Return the [x, y] coordinate for the center point of the cell that contains the specified text.  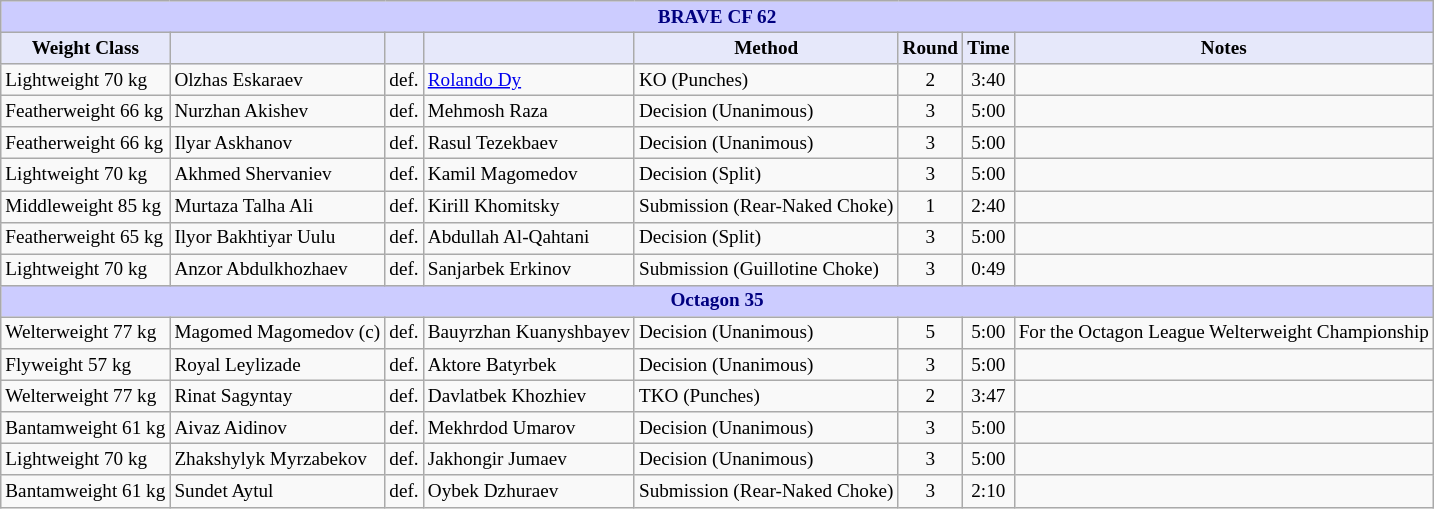
Flyweight 57 kg [86, 365]
Middleweight 85 kg [86, 206]
For the Octagon League Welterweight Championship [1224, 333]
Time [988, 48]
Notes [1224, 48]
Davlatbek Khozhiev [528, 396]
Round [930, 48]
Weight Class [86, 48]
Octagon 35 [718, 301]
Abdullah Al-Qahtani [528, 238]
Ilyar Askhanov [278, 143]
Nurzhan Akishev [278, 111]
Murtaza Talha Ali [278, 206]
Akhmed Shervaniev [278, 175]
Sanjarbek Erkinov [528, 270]
Method [766, 48]
5 [930, 333]
Aivaz Aidinov [278, 428]
Aktore Batyrbek [528, 365]
KO (Punches) [766, 80]
Royal Leylizade [278, 365]
Jakhongir Jumaev [528, 460]
Rinat Sagyntay [278, 396]
Featherweight 65 kg [86, 238]
Rasul Tezekbaev [528, 143]
Sundet Aytul [278, 491]
Oybek Dzhuraev [528, 491]
2:40 [988, 206]
TKO (Punches) [766, 396]
Olzhas Eskaraev [278, 80]
Kirill Khomitsky [528, 206]
2:10 [988, 491]
0:49 [988, 270]
Mekhrdod Umarov [528, 428]
Rolando Dy [528, 80]
3:47 [988, 396]
BRAVE CF 62 [718, 17]
Anzor Abdulkhozhaev [278, 270]
Ilyor Bakhtiyar Uulu [278, 238]
Kamil Magomedov [528, 175]
Zhakshylyk Myrzabekov [278, 460]
Magomed Magomedov (c) [278, 333]
Bauyrzhan Kuanyshbayev [528, 333]
Submission (Guillotine Choke) [766, 270]
1 [930, 206]
Mehmosh Raza [528, 111]
3:40 [988, 80]
